Search for the cell housing the specified text and yield its [x, y] center coordinate. 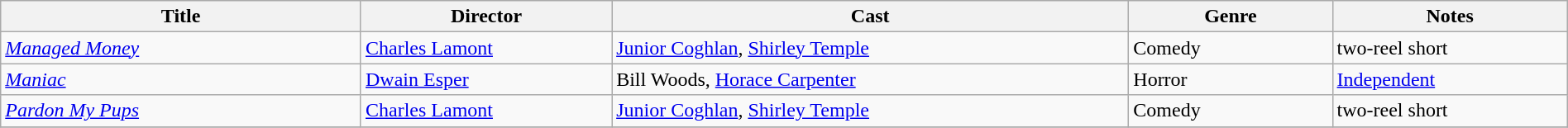
Title [181, 17]
Notes [1450, 17]
Pardon My Pups [181, 111]
Genre [1231, 17]
Independent [1450, 79]
Director [486, 17]
Managed Money [181, 48]
Cast [870, 17]
Dwain Esper [486, 79]
Bill Woods, Horace Carpenter [870, 79]
Maniac [181, 79]
Horror [1231, 79]
